Output the [X, Y] coordinate of the center of the cell containing the given text.  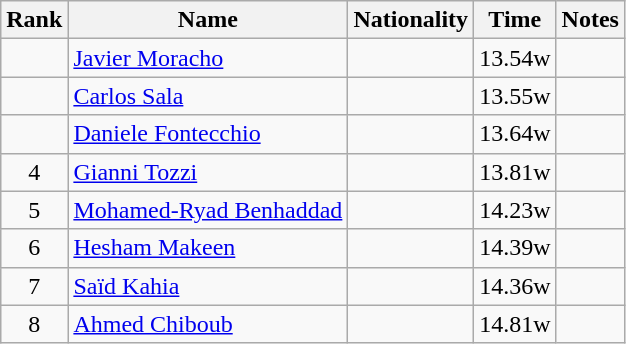
Name [208, 20]
Notes [590, 20]
13.81w [515, 172]
Time [515, 20]
14.39w [515, 248]
8 [34, 324]
Hesham Makeen [208, 248]
Nationality [411, 20]
Gianni Tozzi [208, 172]
13.64w [515, 134]
Javier Moracho [208, 58]
13.55w [515, 96]
Rank [34, 20]
5 [34, 210]
4 [34, 172]
Ahmed Chiboub [208, 324]
14.36w [515, 286]
7 [34, 286]
Daniele Fontecchio [208, 134]
6 [34, 248]
Carlos Sala [208, 96]
13.54w [515, 58]
Mohamed-Ryad Benhaddad [208, 210]
14.23w [515, 210]
Saïd Kahia [208, 286]
14.81w [515, 324]
